Pinpoint the cell where the given text exists, returning its (x, y) midpoint coordinate. 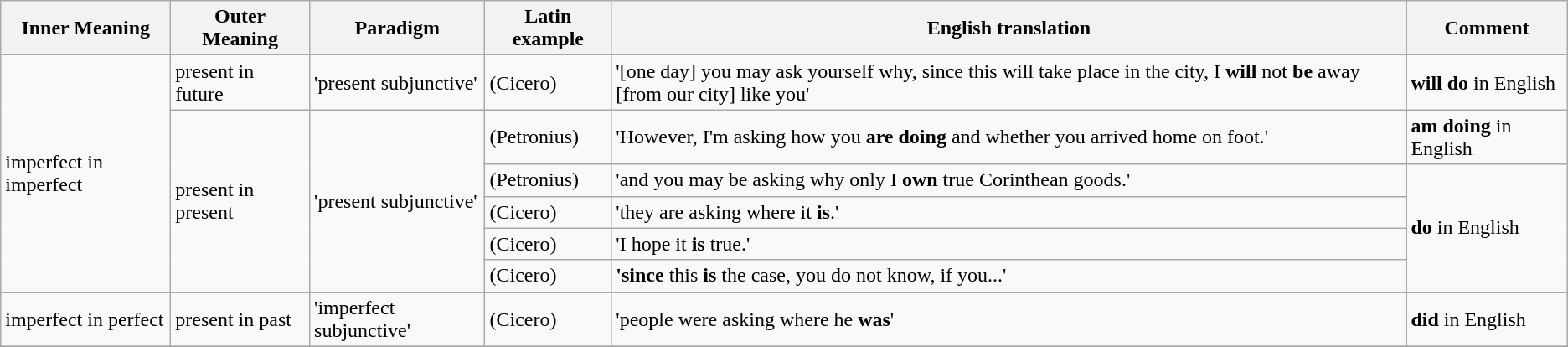
'imperfect subjunctive' (397, 319)
'since this is the case, you do not know, if you...' (1008, 276)
did in English (1487, 319)
Latin example (548, 28)
'However, I'm asking how you are doing and whether you arrived home on foot.' (1008, 137)
Paradigm (397, 28)
'people were asking where he was' (1008, 319)
present in present (240, 201)
'[one day] you may ask yourself why, since this will take place in the city, I will not be away [from our city] like you' (1008, 82)
English translation (1008, 28)
imperfect in imperfect (85, 173)
present in future (240, 82)
will do in English (1487, 82)
Comment (1487, 28)
do in English (1487, 228)
am doing in English (1487, 137)
'I hope it is true.' (1008, 244)
'they are asking where it is.' (1008, 212)
present in past (240, 319)
Outer Meaning (240, 28)
imperfect in perfect (85, 319)
'and you may be asking why only I own true Corinthean goods.' (1008, 180)
Inner Meaning (85, 28)
